Find where the given text appears and provide that cell's center as [x, y] coordinate. 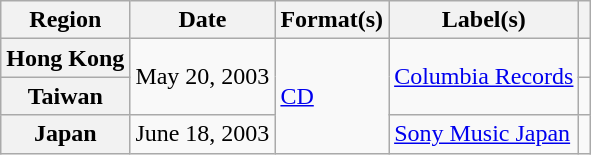
Columbia Records [484, 77]
May 20, 2003 [202, 77]
Japan [66, 134]
Taiwan [66, 96]
Region [66, 20]
Date [202, 20]
Hong Kong [66, 58]
CD [332, 96]
Sony Music Japan [484, 134]
Format(s) [332, 20]
Label(s) [484, 20]
June 18, 2003 [202, 134]
